Return the (X, Y) coordinate for the center point of the cell that contains the specified text.  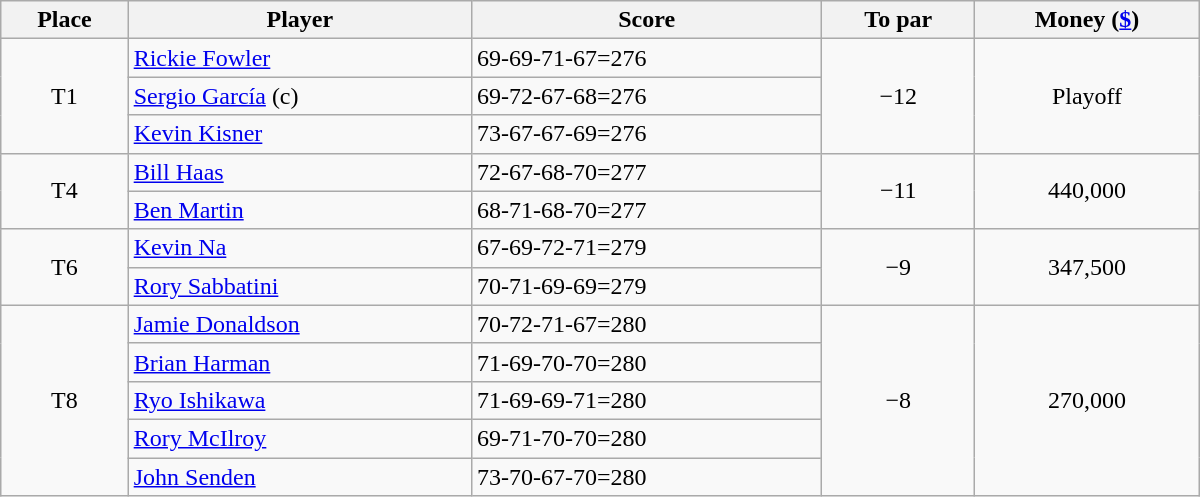
72-67-68-70=277 (647, 172)
Place (64, 20)
Brian Harman (300, 362)
Playoff (1088, 96)
Jamie Donaldson (300, 324)
−8 (898, 400)
Kevin Na (300, 248)
70-71-69-69=279 (647, 286)
−9 (898, 267)
T1 (64, 96)
Ben Martin (300, 210)
71-69-70-70=280 (647, 362)
To par (898, 20)
Rory McIlroy (300, 438)
69-69-71-67=276 (647, 58)
440,000 (1088, 191)
Player (300, 20)
Bill Haas (300, 172)
Ryo Ishikawa (300, 400)
71-69-69-71=280 (647, 400)
Sergio García (c) (300, 96)
Kevin Kisner (300, 134)
69-71-70-70=280 (647, 438)
Rory Sabbatini (300, 286)
Score (647, 20)
69-72-67-68=276 (647, 96)
70-72-71-67=280 (647, 324)
John Senden (300, 477)
T8 (64, 400)
−11 (898, 191)
T4 (64, 191)
T6 (64, 267)
347,500 (1088, 267)
68-71-68-70=277 (647, 210)
73-67-67-69=276 (647, 134)
67-69-72-71=279 (647, 248)
270,000 (1088, 400)
73-70-67-70=280 (647, 477)
Rickie Fowler (300, 58)
Money ($) (1088, 20)
−12 (898, 96)
